Return the [x, y] coordinate for the center point of the cell that contains the specified text.  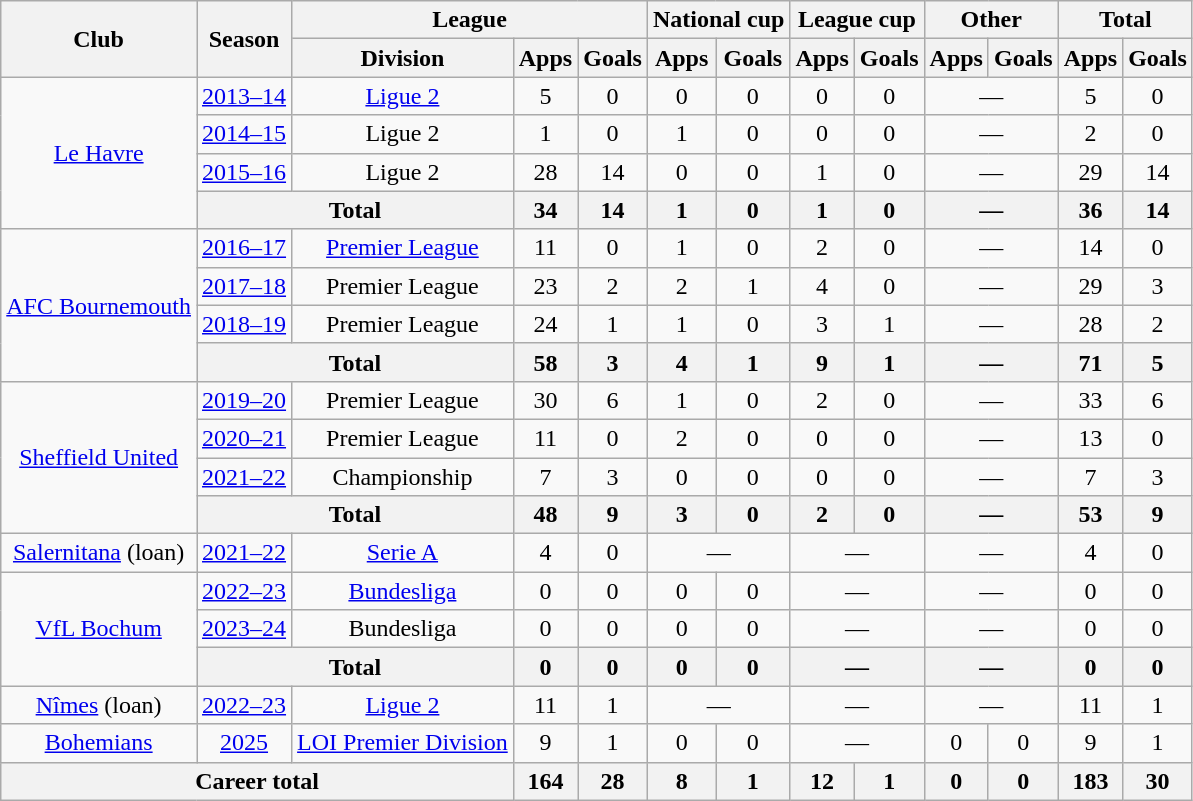
12 [822, 781]
36 [1090, 210]
2017–18 [244, 286]
Season [244, 39]
Career total [258, 781]
48 [545, 515]
24 [545, 324]
Bohemians [99, 743]
183 [1090, 781]
34 [545, 210]
23 [545, 286]
164 [545, 781]
AFC Bournemouth [99, 305]
2019–20 [244, 400]
2020–21 [244, 438]
13 [1090, 438]
33 [1090, 400]
2013–14 [244, 96]
58 [545, 362]
2023–24 [244, 629]
Nîmes (loan) [99, 705]
2015–16 [244, 172]
League cup [857, 20]
National cup [718, 20]
Serie A [403, 553]
Championship [403, 477]
LOI Premier Division [403, 743]
8 [681, 781]
Division [403, 58]
2014–15 [244, 134]
2018–19 [244, 324]
VfL Bochum [99, 629]
71 [1090, 362]
2025 [244, 743]
2016–17 [244, 248]
53 [1090, 515]
Other [991, 20]
Salernitana (loan) [99, 553]
League [470, 20]
Le Havre [99, 153]
Sheffield United [99, 457]
Club [99, 39]
